Output the (X, Y) coordinate of the center of the cell containing the given text.  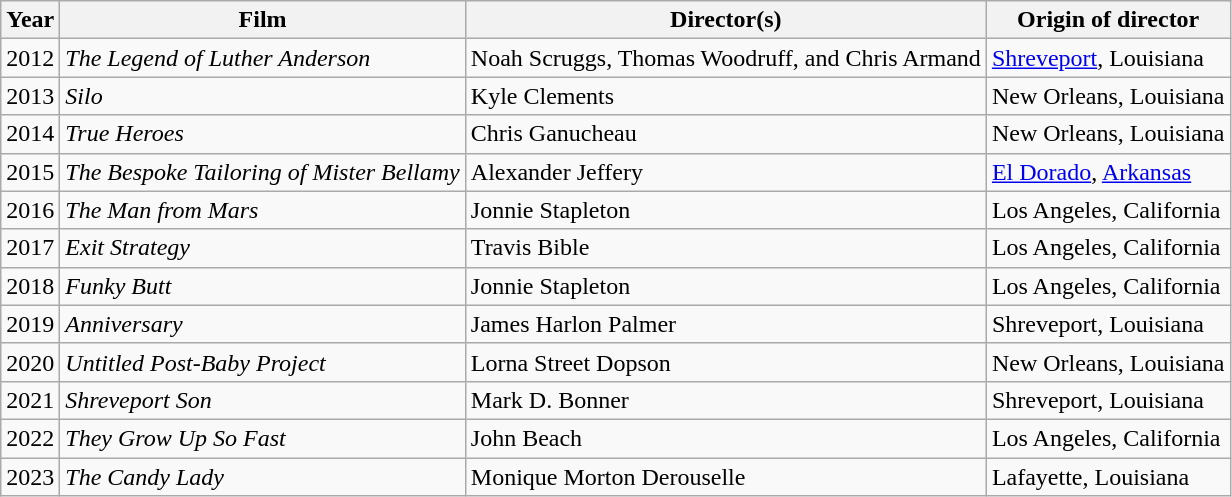
Anniversary (262, 324)
John Beach (726, 438)
Director(s) (726, 20)
Noah Scruggs, Thomas Woodruff, and Chris Armand (726, 58)
2019 (30, 324)
Funky Butt (262, 286)
Shreveport Son (262, 400)
2023 (30, 477)
2012 (30, 58)
Chris Ganucheau (726, 134)
Silo (262, 96)
2020 (30, 362)
Mark D. Bonner (726, 400)
2022 (30, 438)
Travis Bible (726, 248)
2017 (30, 248)
2013 (30, 96)
Year (30, 20)
Monique Morton Derouselle (726, 477)
El Dorado, Arkansas (1108, 172)
Origin of director (1108, 20)
Exit Strategy (262, 248)
True Heroes (262, 134)
The Legend of Luther Anderson (262, 58)
They Grow Up So Fast (262, 438)
Film (262, 20)
2014 (30, 134)
The Man from Mars (262, 210)
Untitled Post-Baby Project (262, 362)
Kyle Clements (726, 96)
2016 (30, 210)
The Candy Lady (262, 477)
Lafayette, Louisiana (1108, 477)
2015 (30, 172)
James Harlon Palmer (726, 324)
Alexander Jeffery (726, 172)
2021 (30, 400)
2018 (30, 286)
Lorna Street Dopson (726, 362)
The Bespoke Tailoring of Mister Bellamy (262, 172)
